Return the [X, Y] coordinate for the center point of the cell that contains the specified text.  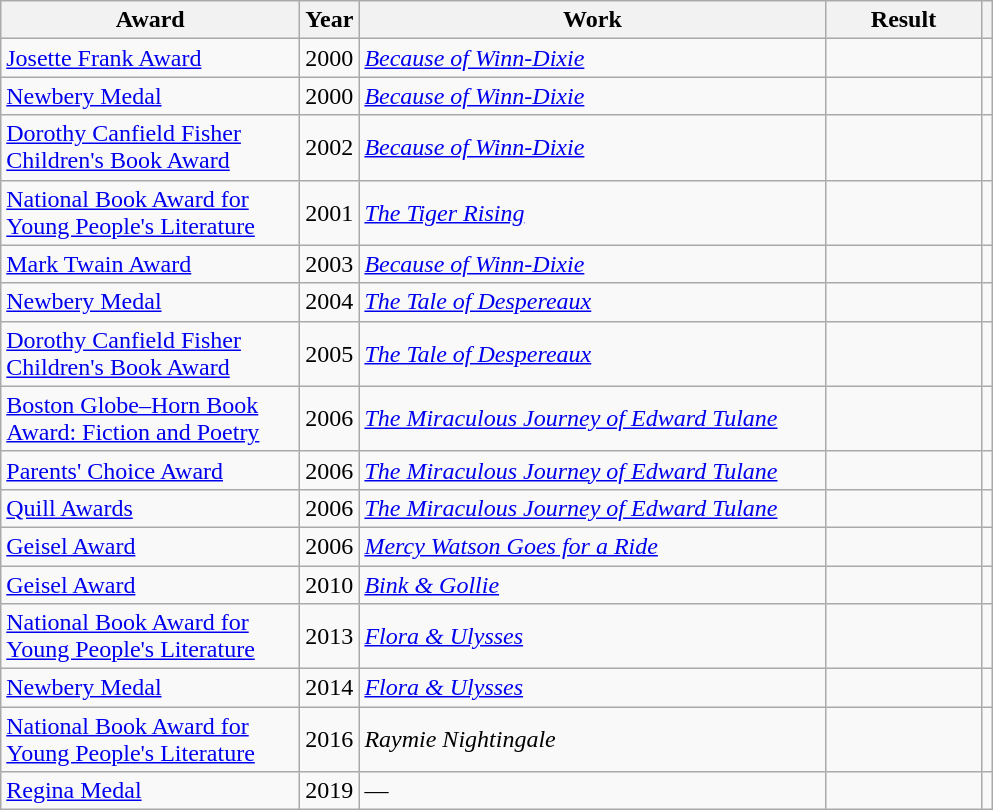
Result [904, 20]
Boston Globe–Horn Book Award: Fiction and Poetry [150, 418]
Year [330, 20]
2019 [330, 791]
2013 [330, 636]
Award [150, 20]
Bink & Gollie [592, 585]
Mark Twain Award [150, 264]
2016 [330, 740]
Work [592, 20]
2004 [330, 302]
2014 [330, 688]
Raymie Nightingale [592, 740]
Parents' Choice Award [150, 470]
2002 [330, 148]
Regina Medal [150, 791]
Josette Frank Award [150, 58]
— [592, 791]
The Tiger Rising [592, 212]
2005 [330, 354]
Mercy Watson Goes for a Ride [592, 546]
2001 [330, 212]
2003 [330, 264]
2010 [330, 585]
Quill Awards [150, 508]
